Provide the [x, y] coordinate of the cell's center where the given text is located.  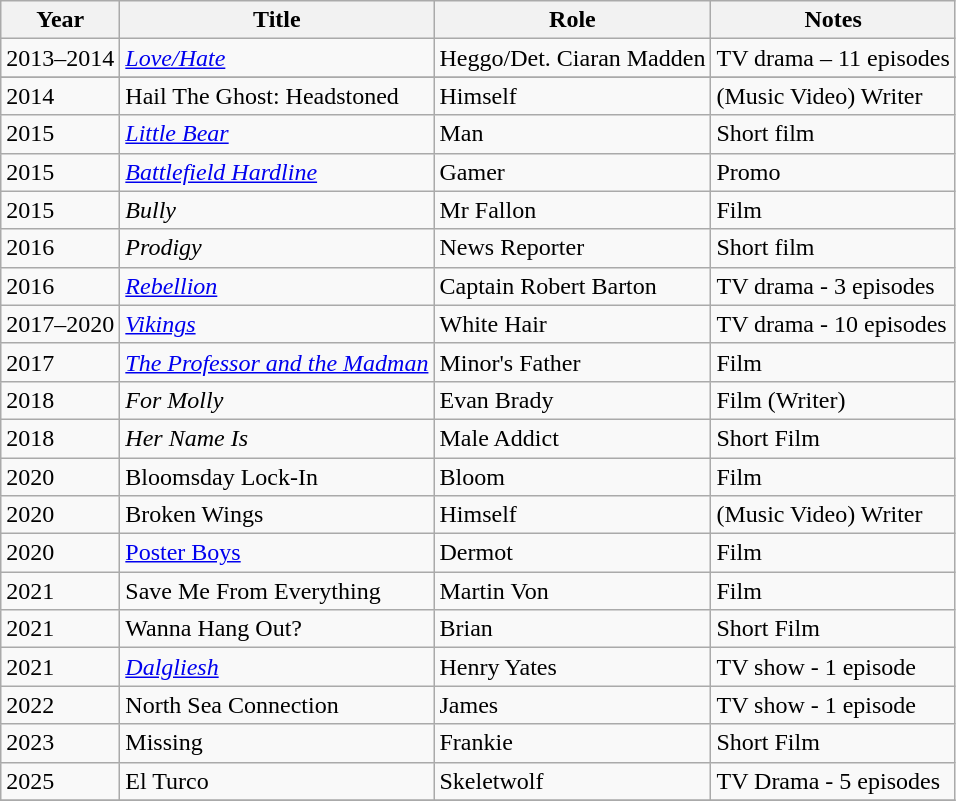
Role [572, 20]
TV drama – 11 episodes [833, 58]
Heggo/Det. Ciaran Madden [572, 58]
For Molly [277, 400]
Missing [277, 743]
Hail The Ghost: Headstoned [277, 96]
Film (Writer) [833, 400]
Mr Fallon [572, 210]
Dalgliesh [277, 667]
Her Name Is [277, 438]
The Professor and the Madman [277, 362]
Male Addict [572, 438]
Wanna Hang Out? [277, 629]
Bloomsday Lock-In [277, 477]
Dermot [572, 553]
Minor's Father [572, 362]
News Reporter [572, 248]
TV drama - 10 episodes [833, 324]
Poster Boys [277, 553]
2023 [60, 743]
Promo [833, 172]
Rebellion [277, 286]
2014 [60, 96]
2013–2014 [60, 58]
North Sea Connection [277, 705]
Love/Hate [277, 58]
TV Drama - 5 episodes [833, 781]
Battlefield Hardline [277, 172]
Save Me From Everything [277, 591]
Title [277, 20]
Martin Von [572, 591]
2022 [60, 705]
Captain Robert Barton [572, 286]
White Hair [572, 324]
TV drama - 3 episodes [833, 286]
Notes [833, 20]
Little Bear [277, 134]
2017 [60, 362]
Bully [277, 210]
Gamer [572, 172]
James [572, 705]
2017–2020 [60, 324]
Vikings [277, 324]
Frankie [572, 743]
Evan Brady [572, 400]
Bloom [572, 477]
Henry Yates [572, 667]
Broken Wings [277, 515]
2025 [60, 781]
El Turco [277, 781]
Skeletwolf [572, 781]
Brian [572, 629]
Prodigy [277, 248]
Year [60, 20]
Man [572, 134]
